Detect which cell encompasses the target text, then output its (X, Y) center coordinate. 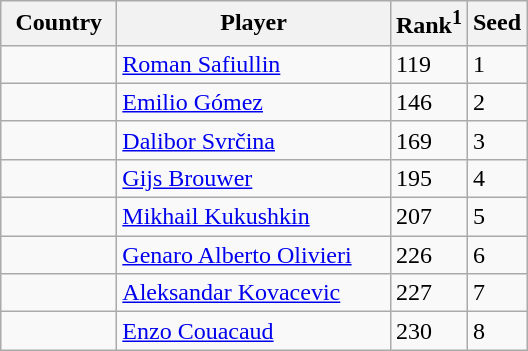
Dalibor Svrčina (254, 140)
4 (496, 178)
230 (428, 331)
Rank1 (428, 24)
Player (254, 24)
169 (428, 140)
227 (428, 293)
Genaro Alberto Olivieri (254, 255)
146 (428, 102)
8 (496, 331)
7 (496, 293)
119 (428, 64)
Mikhail Kukushkin (254, 217)
226 (428, 255)
Aleksandar Kovacevic (254, 293)
2 (496, 102)
207 (428, 217)
Seed (496, 24)
5 (496, 217)
Emilio Gómez (254, 102)
Gijs Brouwer (254, 178)
3 (496, 140)
6 (496, 255)
Country (59, 24)
Roman Safiullin (254, 64)
Enzo Couacaud (254, 331)
1 (496, 64)
195 (428, 178)
